Determine the (x, y) coordinate at the center of the cell enclosing the given text.  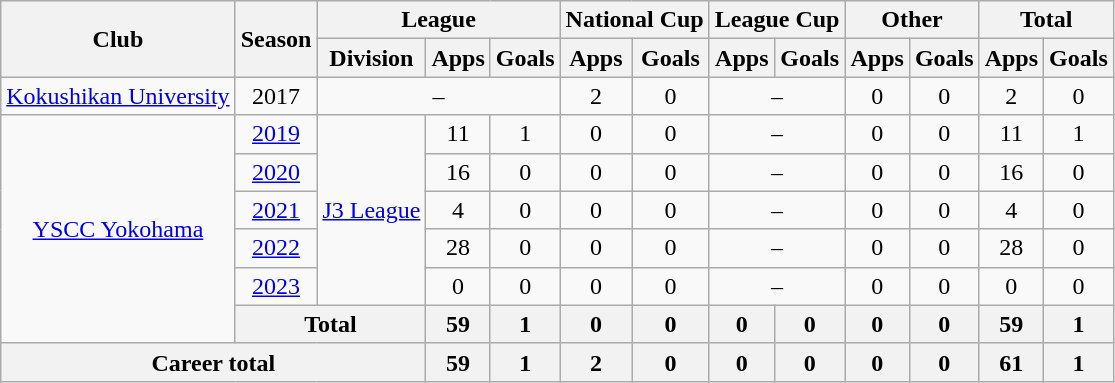
YSCC Yokohama (118, 229)
Other (912, 20)
2022 (276, 248)
League (438, 20)
61 (1011, 362)
National Cup (634, 20)
Division (372, 58)
2020 (276, 172)
2023 (276, 286)
2019 (276, 134)
J3 League (372, 210)
2017 (276, 96)
League Cup (777, 20)
2021 (276, 210)
Career total (214, 362)
Kokushikan University (118, 96)
Club (118, 39)
Season (276, 39)
